Capture the cell that displays the provided text and extract its [X, Y] central coordinate. 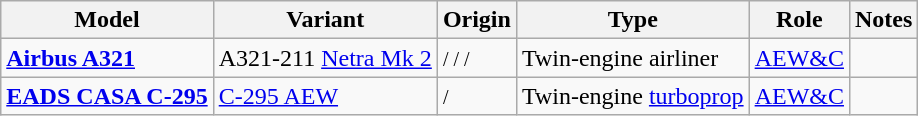
/ [476, 96]
Type [632, 20]
EADS CASA C-295 [107, 96]
Airbus A321 [107, 58]
Variant [325, 20]
Twin-engine airliner [632, 58]
Twin-engine turboprop [632, 96]
Model [107, 20]
Notes [883, 20]
Origin [476, 20]
Role [799, 20]
A321-211 Netra Mk 2 [325, 58]
C-295 AEW [325, 96]
/ / / [476, 58]
